Locate the cell with the specified text and output its [X, Y] center coordinate. 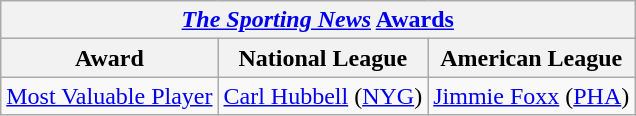
Jimmie Foxx (PHA) [532, 96]
American League [532, 58]
Award [110, 58]
National League [323, 58]
The Sporting News Awards [318, 20]
Carl Hubbell (NYG) [323, 96]
Most Valuable Player [110, 96]
